Find where the given text appears and provide that cell's center as [x, y] coordinate. 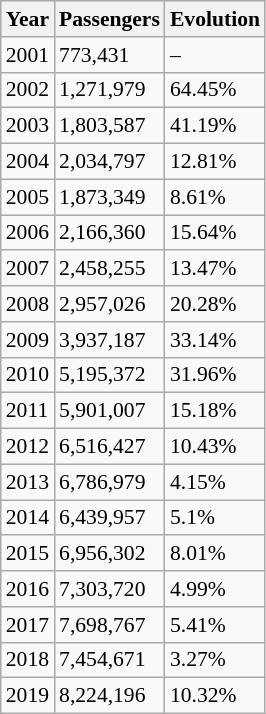
41.19% [215, 126]
2004 [28, 162]
2009 [28, 340]
2008 [28, 304]
15.18% [215, 411]
5.1% [215, 518]
8,224,196 [110, 696]
33.14% [215, 340]
6,439,957 [110, 518]
15.64% [215, 233]
7,303,720 [110, 589]
20.28% [215, 304]
2019 [28, 696]
1,271,979 [110, 90]
7,454,671 [110, 660]
2,957,026 [110, 304]
12.81% [215, 162]
2016 [28, 589]
2,458,255 [110, 269]
2010 [28, 375]
2003 [28, 126]
6,516,427 [110, 447]
6,786,979 [110, 482]
10.32% [215, 696]
2002 [28, 90]
31.96% [215, 375]
Evolution [215, 19]
Passengers [110, 19]
773,431 [110, 55]
8.01% [215, 554]
8.61% [215, 197]
2015 [28, 554]
2013 [28, 482]
2007 [28, 269]
2005 [28, 197]
1,803,587 [110, 126]
2,034,797 [110, 162]
10.43% [215, 447]
2017 [28, 625]
3,937,187 [110, 340]
2006 [28, 233]
5,195,372 [110, 375]
Year [28, 19]
5.41% [215, 625]
2011 [28, 411]
13.47% [215, 269]
2012 [28, 447]
3.27% [215, 660]
1,873,349 [110, 197]
2018 [28, 660]
6,956,302 [110, 554]
7,698,767 [110, 625]
2001 [28, 55]
2,166,360 [110, 233]
64.45% [215, 90]
4.99% [215, 589]
2014 [28, 518]
– [215, 55]
5,901,007 [110, 411]
4.15% [215, 482]
